Extract the (x, y) coordinate from the center of the cell holding the provided text.  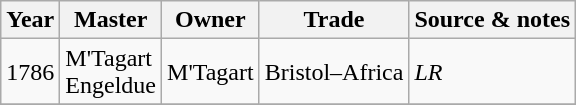
Owner (211, 20)
LR (492, 72)
Year (30, 20)
Master (111, 20)
M'Tagart (211, 72)
Bristol–Africa (334, 72)
Trade (334, 20)
Source & notes (492, 20)
1786 (30, 72)
M'TagartEngeldue (111, 72)
